Capture the cell that displays the provided text and extract its [X, Y] central coordinate. 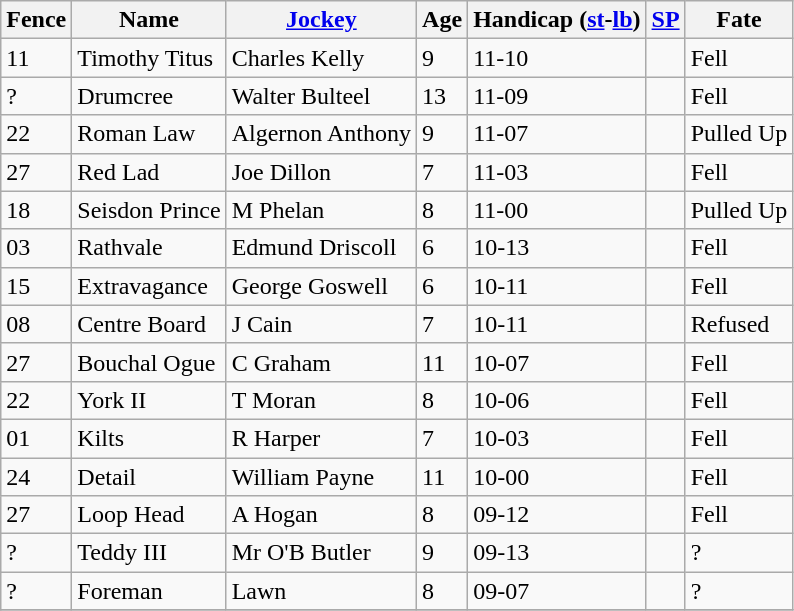
10-06 [557, 400]
Centre Board [149, 324]
03 [36, 248]
York II [149, 400]
Seisdon Prince [149, 210]
R Harper [321, 438]
11-07 [557, 134]
Handicap (st-lb) [557, 20]
Jockey [321, 20]
10-07 [557, 362]
Name [149, 20]
10-13 [557, 248]
09-13 [557, 553]
J Cain [321, 324]
15 [36, 286]
Detail [149, 477]
Timothy Titus [149, 58]
Red Lad [149, 172]
Rathvale [149, 248]
Joe Dillon [321, 172]
11-09 [557, 96]
01 [36, 438]
18 [36, 210]
Refused [739, 324]
24 [36, 477]
George Goswell [321, 286]
Algernon Anthony [321, 134]
Walter Bulteel [321, 96]
Charles Kelly [321, 58]
10-00 [557, 477]
SP [666, 20]
11-00 [557, 210]
T Moran [321, 400]
Roman Law [149, 134]
Loop Head [149, 515]
Drumcree [149, 96]
08 [36, 324]
Teddy III [149, 553]
M Phelan [321, 210]
10-03 [557, 438]
Age [442, 20]
Fate [739, 20]
Foreman [149, 591]
13 [442, 96]
Fence [36, 20]
11-03 [557, 172]
Lawn [321, 591]
09-07 [557, 591]
Edmund Driscoll [321, 248]
Kilts [149, 438]
11-10 [557, 58]
Bouchal Ogue [149, 362]
William Payne [321, 477]
Extravagance [149, 286]
A Hogan [321, 515]
Mr O'B Butler [321, 553]
09-12 [557, 515]
C Graham [321, 362]
